Capture the cell that displays the provided text and extract its (x, y) central coordinate. 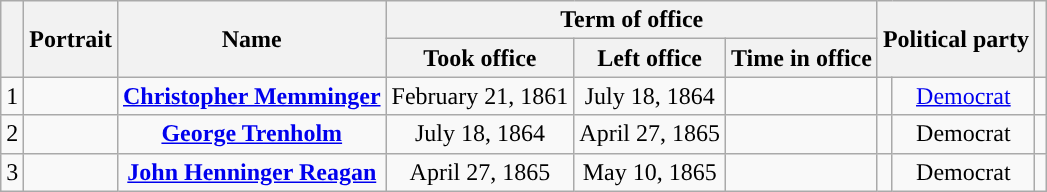
Took office (480, 58)
Left office (650, 58)
Time in office (802, 58)
2 (12, 134)
Portrait (71, 39)
February 21, 1861 (480, 96)
Political party (956, 39)
3 (12, 172)
Christopher Memminger (252, 96)
Term of office (632, 20)
George Trenholm (252, 134)
1 (12, 96)
May 10, 1865 (650, 172)
John Henninger Reagan (252, 172)
Name (252, 39)
